Locate the cell with the specified text and output its (x, y) center coordinate. 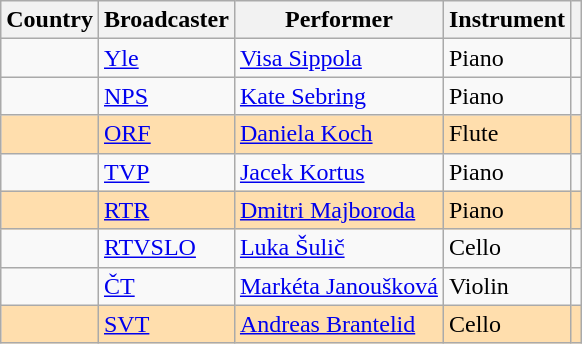
Yle (166, 58)
Visa Sippola (338, 58)
RTVSLO (166, 248)
Markéta Janoušková (338, 286)
RTR (166, 210)
Kate Sebring (338, 96)
Jacek Kortus (338, 172)
Andreas Brantelid (338, 324)
Dmitri Majboroda (338, 210)
ORF (166, 134)
Country (50, 20)
NPS (166, 96)
Instrument (506, 20)
Daniela Koch (338, 134)
ČT (166, 286)
Flute (506, 134)
Violin (506, 286)
SVT (166, 324)
Performer (338, 20)
Broadcaster (166, 20)
Luka Šulič (338, 248)
TVP (166, 172)
